Scan for the cell matching the given text and deliver its [x, y] coordinate at center. 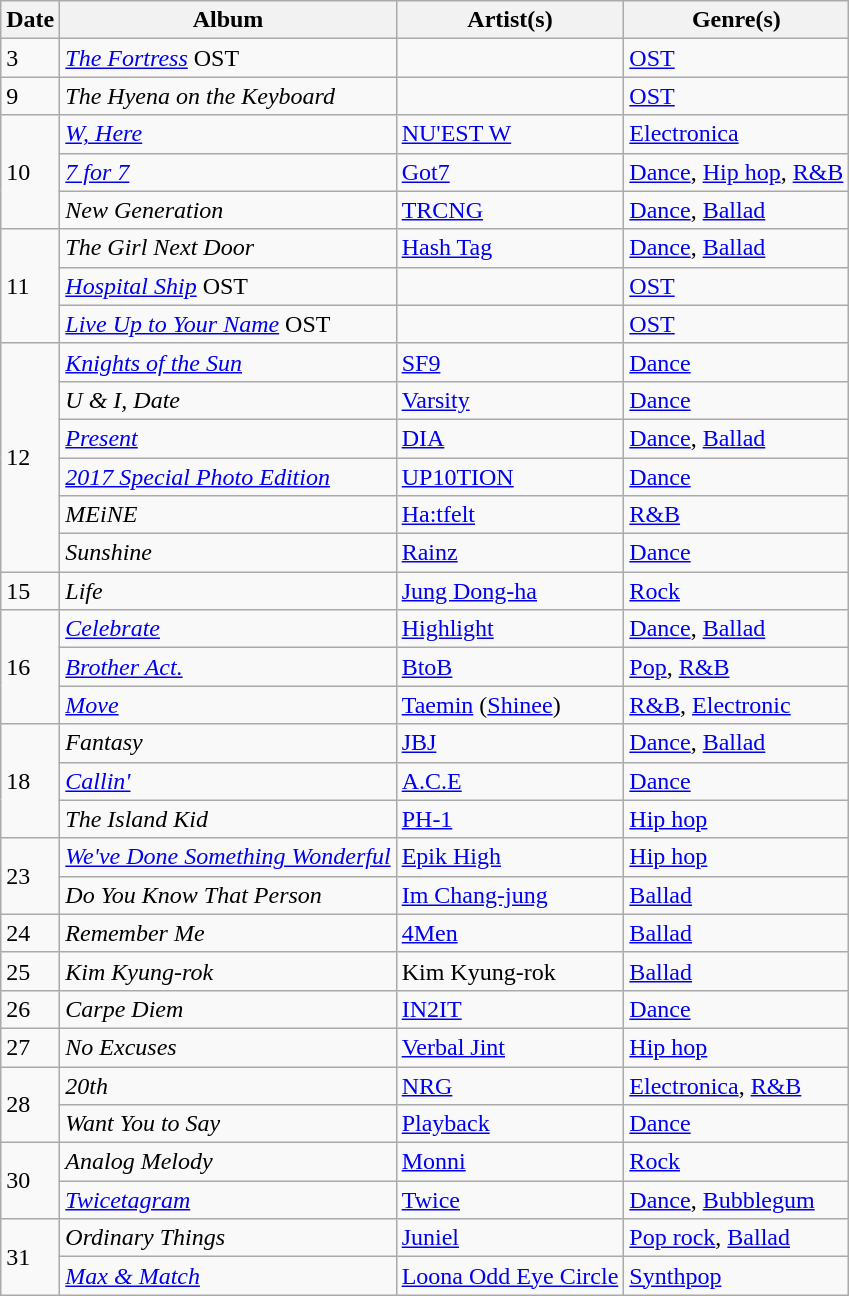
U & I, Date [228, 400]
Varsity [510, 400]
Knights of the Sun [228, 362]
Verbal Jint [510, 1047]
Pop rock, Ballad [736, 1238]
The Island Kid [228, 819]
15 [30, 591]
7 for 7 [228, 172]
Genre(s) [736, 20]
Want You to Say [228, 1124]
26 [30, 1009]
UP10TION [510, 477]
9 [30, 96]
2017 Special Photo Edition [228, 477]
30 [30, 1181]
Artist(s) [510, 20]
Do You Know That Person [228, 895]
Album [228, 20]
20th [228, 1085]
A.C.E [510, 781]
We've Done Something Wonderful [228, 857]
New Generation [228, 210]
25 [30, 971]
The Fortress OST [228, 58]
TRCNG [510, 210]
Electronica [736, 134]
Twice [510, 1200]
Hash Tag [510, 248]
W, Here [228, 134]
R&B, Electronic [736, 705]
16 [30, 667]
3 [30, 58]
27 [30, 1047]
31 [30, 1257]
Synthpop [736, 1276]
Ordinary Things [228, 1238]
Fantasy [228, 743]
Analog Melody [228, 1162]
Highlight [510, 629]
Celebrate [228, 629]
Im Chang-jung [510, 895]
Carpe Diem [228, 1009]
11 [30, 286]
SF9 [510, 362]
Electronica, R&B [736, 1085]
Juniel [510, 1238]
Max & Match [228, 1276]
Twicetagram [228, 1200]
The Hyena on the Keyboard [228, 96]
MEiNE [228, 515]
Dance, Hip hop, R&B [736, 172]
NRG [510, 1085]
Taemin (Shinee) [510, 705]
Rainz [510, 553]
10 [30, 172]
Present [228, 438]
DIA [510, 438]
Move [228, 705]
JBJ [510, 743]
Life [228, 591]
Callin' [228, 781]
NU'EST W [510, 134]
Playback [510, 1124]
Ha:tfelt [510, 515]
4Men [510, 933]
23 [30, 876]
Epik High [510, 857]
18 [30, 781]
Date [30, 20]
Pop, R&B [736, 667]
28 [30, 1104]
Loona Odd Eye Circle [510, 1276]
24 [30, 933]
Jung Dong-ha [510, 591]
IN2IT [510, 1009]
The Girl Next Door [228, 248]
R&B [736, 515]
Remember Me [228, 933]
12 [30, 457]
Live Up to Your Name OST [228, 324]
Brother Act. [228, 667]
Sunshine [228, 553]
Dance, Bubblegum [736, 1200]
Got7 [510, 172]
Monni [510, 1162]
BtoB [510, 667]
PH-1 [510, 819]
Hospital Ship OST [228, 286]
No Excuses [228, 1047]
